Output the [X, Y] coordinate of the center of the cell containing the given text.  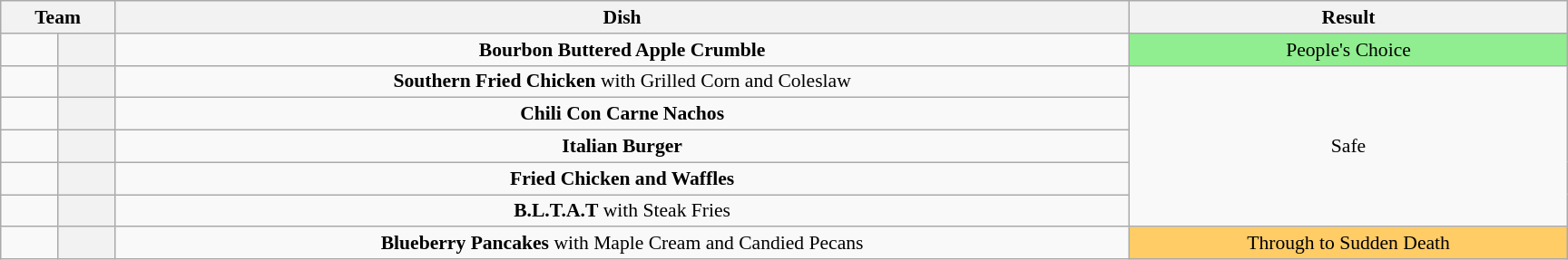
Italian Burger [622, 147]
Result [1348, 17]
People's Choice [1348, 50]
Southern Fried Chicken with Grilled Corn and Coleslaw [622, 82]
Blueberry Pancakes with Maple Cream and Candied Pecans [622, 244]
Dish [622, 17]
Through to Sudden Death [1348, 244]
Chili Con Carne Nachos [622, 114]
Fried Chicken and Waffles [622, 178]
B.L.T.A.T with Steak Fries [622, 211]
Bourbon Buttered Apple Crumble [622, 50]
Team [58, 17]
Safe [1348, 146]
